Provide the (x, y) coordinate of the cell's center where the given text is located.  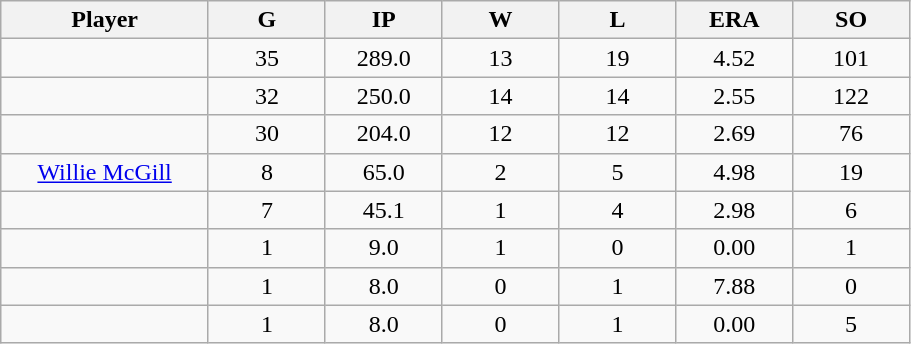
122 (852, 96)
W (500, 20)
30 (266, 134)
101 (852, 58)
8 (266, 172)
45.1 (384, 210)
76 (852, 134)
250.0 (384, 96)
9.0 (384, 248)
2 (500, 172)
SO (852, 20)
2.98 (734, 210)
7.88 (734, 286)
32 (266, 96)
Willie McGill (105, 172)
13 (500, 58)
ERA (734, 20)
4.52 (734, 58)
2.69 (734, 134)
289.0 (384, 58)
IP (384, 20)
2.55 (734, 96)
35 (266, 58)
4 (618, 210)
G (266, 20)
Player (105, 20)
6 (852, 210)
7 (266, 210)
4.98 (734, 172)
L (618, 20)
204.0 (384, 134)
65.0 (384, 172)
